Capture the cell that displays the provided text and extract its [X, Y] central coordinate. 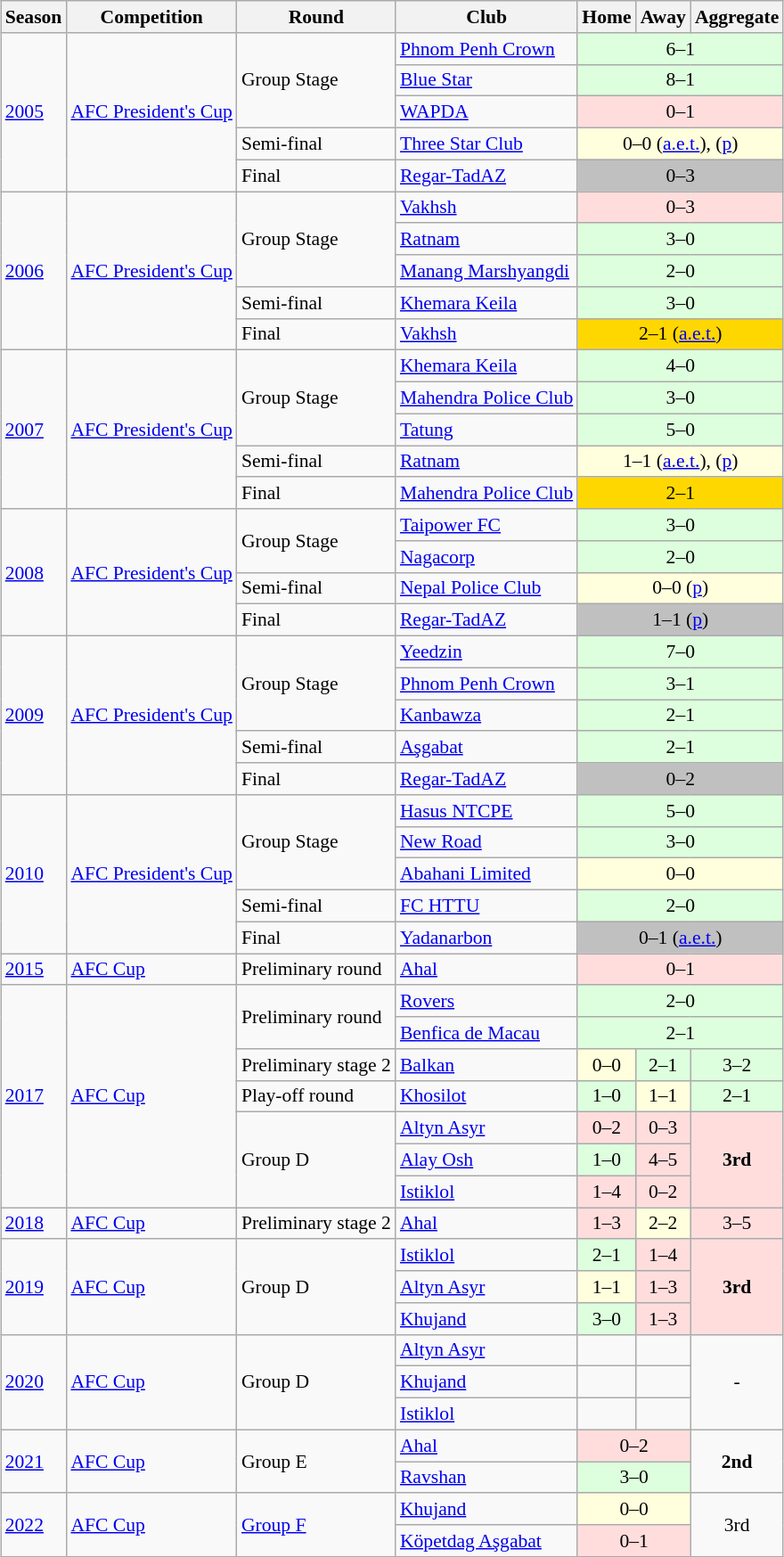
Nepal Police Club [486, 588]
3–5 [737, 1223]
2005 [34, 111]
2021 [34, 1462]
2006 [34, 270]
New Road [486, 842]
Yadanarbon [486, 938]
2015 [34, 970]
2018 [34, 1223]
2–1 (a.e.t.) [681, 334]
2–2 [663, 1223]
2007 [34, 430]
Home [606, 17]
Köpetdag Aşgabat [486, 1541]
Balkan [486, 1064]
FC HTTU [486, 906]
0–1 (a.e.t.) [681, 938]
1–1 (a.e.t.), (p) [681, 462]
- [737, 1381]
Play-off round [316, 1096]
6–1 [681, 48]
2017 [34, 1096]
2010 [34, 873]
Hasus NTCPE [486, 810]
Rovers [486, 1001]
3–1 [681, 684]
Abahani Limited [486, 874]
WAPDA [486, 112]
Season [34, 17]
Club [486, 17]
Alay Osh [486, 1160]
1–1 (p) [681, 620]
Kanbawza [486, 715]
Blue Star [486, 80]
3–2 [737, 1064]
Taipower FC [486, 525]
2nd [737, 1462]
Aşgabat [486, 747]
Tatung [486, 430]
4–0 [681, 366]
0–0 (p) [681, 588]
2009 [34, 715]
2008 [34, 572]
Group F [316, 1524]
Round [316, 17]
4–5 [663, 1160]
Three Star Club [486, 143]
0–0 (a.e.t.), (p) [681, 143]
Competition [151, 17]
7–0 [681, 651]
2019 [34, 1287]
Away [663, 17]
Ravshan [486, 1478]
Yeedzin [486, 651]
8–1 [681, 80]
Group E [316, 1462]
Benfica de Macau [486, 1033]
Khosilot [486, 1096]
2020 [34, 1381]
Nagacorp [486, 556]
Manang Marshyangdi [486, 271]
Aggregate [737, 17]
2022 [34, 1524]
